Pinpoint the cell where the given text exists, returning its (x, y) midpoint coordinate. 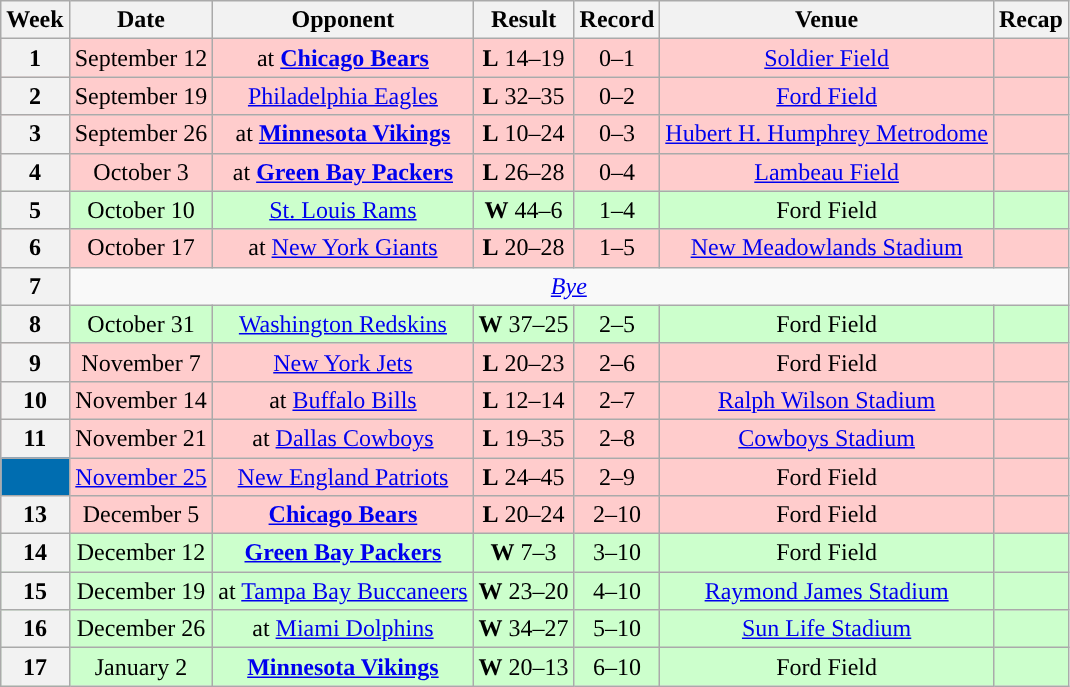
2–5 (617, 324)
15 (35, 591)
at Dallas Cowboys (343, 438)
October 3 (141, 172)
L 32–35 (524, 96)
Venue (827, 20)
Green Bay Packers (343, 553)
September 12 (141, 58)
at Buffalo Bills (343, 400)
3–10 (617, 553)
1 (35, 58)
New Meadowlands Stadium (827, 248)
L 20–28 (524, 248)
Hubert H. Humphrey Metrodome (827, 134)
L 24–45 (524, 477)
2–8 (617, 438)
1–4 (617, 210)
L 20–23 (524, 362)
Week (35, 20)
W 44–6 (524, 210)
4 (35, 172)
10 (35, 400)
Chicago Bears (343, 515)
November 14 (141, 400)
Opponent (343, 20)
3 (35, 134)
October 17 (141, 248)
9 (35, 362)
13 (35, 515)
2–7 (617, 400)
Cowboys Stadium (827, 438)
at Tampa Bay Buccaneers (343, 591)
Lambeau Field (827, 172)
October 10 (141, 210)
January 2 (141, 667)
L 12–14 (524, 400)
4–10 (617, 591)
Result (524, 20)
November 21 (141, 438)
2–9 (617, 477)
Washington Redskins (343, 324)
7 (35, 286)
December 19 (141, 591)
1–5 (617, 248)
5–10 (617, 629)
0–2 (617, 96)
Ralph Wilson Stadium (827, 400)
Soldier Field (827, 58)
at Miami Dolphins (343, 629)
2 (35, 96)
2–10 (617, 515)
Date (141, 20)
at Minnesota Vikings (343, 134)
11 (35, 438)
5 (35, 210)
New York Jets (343, 362)
at Chicago Bears (343, 58)
December 5 (141, 515)
Sun Life Stadium (827, 629)
Bye (568, 286)
September 26 (141, 134)
December 12 (141, 553)
Raymond James Stadium (827, 591)
W 20–13 (524, 667)
L 14–19 (524, 58)
September 19 (141, 96)
Recap (1030, 20)
W 37–25 (524, 324)
6–10 (617, 667)
October 31 (141, 324)
Minnesota Vikings (343, 667)
17 (35, 667)
2–6 (617, 362)
November 7 (141, 362)
W 7–3 (524, 553)
New England Patriots (343, 477)
0–3 (617, 134)
November 25 (141, 477)
W 34–27 (524, 629)
16 (35, 629)
L 10–24 (524, 134)
December 26 (141, 629)
14 (35, 553)
at New York Giants (343, 248)
Philadelphia Eagles (343, 96)
St. Louis Rams (343, 210)
W 23–20 (524, 591)
at Green Bay Packers (343, 172)
L 26–28 (524, 172)
8 (35, 324)
L 19–35 (524, 438)
0–4 (617, 172)
0–1 (617, 58)
Record (617, 20)
6 (35, 248)
L 20–24 (524, 515)
